For the text-containing cell, return its midpoint in (x, y) coordinate format. 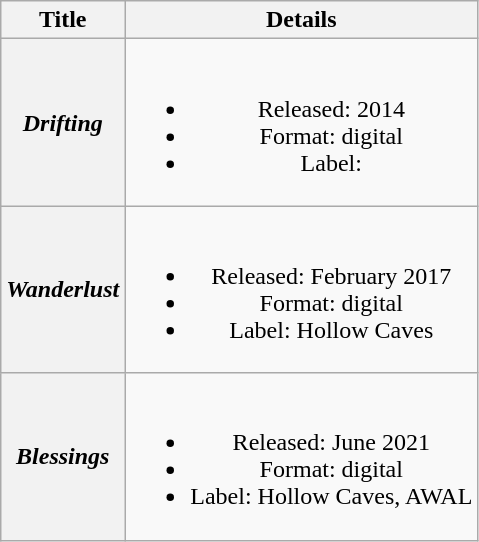
Released: 2014Format: digitalLabel: (302, 122)
Blessings (63, 456)
Released: February 2017Format: digitalLabel: Hollow Caves (302, 290)
Released: June 2021Format: digitalLabel: Hollow Caves, AWAL (302, 456)
Title (63, 20)
Drifting (63, 122)
Wanderlust (63, 290)
Details (302, 20)
